Identify which cell holds the provided text, then report its [x, y] central coordinate. 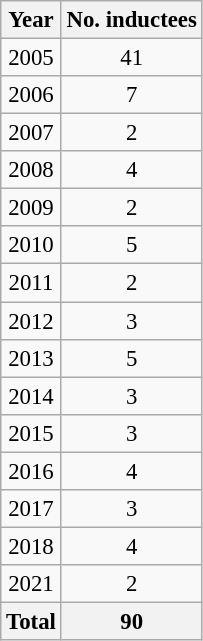
Year [31, 20]
2005 [31, 58]
2016 [31, 471]
2006 [31, 95]
2018 [31, 546]
No. inductees [132, 20]
90 [132, 621]
2017 [31, 509]
2015 [31, 433]
2013 [31, 358]
2007 [31, 133]
41 [132, 58]
2009 [31, 208]
2014 [31, 396]
2010 [31, 245]
2021 [31, 584]
2011 [31, 283]
Total [31, 621]
2012 [31, 321]
7 [132, 95]
2008 [31, 170]
